For the text-containing cell, return its midpoint in [x, y] coordinate format. 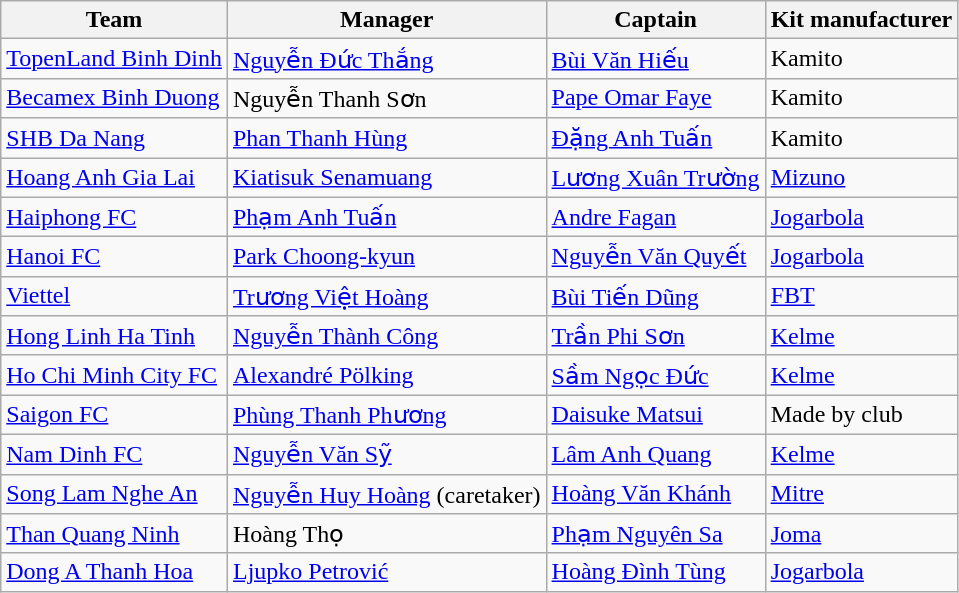
Saigon FC [114, 415]
Viettel [114, 296]
Nguyễn Thanh Sơn [386, 98]
Nguyễn Huy Hoàng (caretaker) [386, 494]
Hoang Anh Gia Lai [114, 178]
Park Choong-kyun [386, 257]
Bùi Tiến Dũng [656, 296]
Hoàng Văn Khánh [656, 494]
Mitre [862, 494]
Hanoi FC [114, 257]
Alexandré Pölking [386, 375]
Joma [862, 534]
Nguyễn Thành Công [386, 336]
Team [114, 20]
Lâm Anh Quang [656, 454]
Phùng Thanh Phương [386, 415]
Nguyễn Văn Sỹ [386, 454]
Becamex Binh Duong [114, 98]
Ho Chi Minh City FC [114, 375]
FBT [862, 296]
Captain [656, 20]
Phan Thanh Hùng [386, 138]
Manager [386, 20]
Sầm Ngọc Đức [656, 375]
Phạm Nguyên Sa [656, 534]
SHB Da Nang [114, 138]
Than Quang Ninh [114, 534]
Andre Fagan [656, 217]
Hong Linh Ha Tinh [114, 336]
Hoàng Thọ [386, 534]
Dong A Thanh Hoa [114, 572]
Pape Omar Faye [656, 98]
Ljupko Petrović [386, 572]
Trần Phi Sơn [656, 336]
Mizuno [862, 178]
Bùi Văn Hiếu [656, 59]
Haiphong FC [114, 217]
Nguyễn Đức Thắng [386, 59]
Kit manufacturer [862, 20]
Đặng Anh Tuấn [656, 138]
Trương Việt Hoàng [386, 296]
Song Lam Nghe An [114, 494]
Lương Xuân Trường [656, 178]
Daisuke Matsui [656, 415]
Phạm Anh Tuấn [386, 217]
Hoàng Đình Tùng [656, 572]
TopenLand Binh Dinh [114, 59]
Kiatisuk Senamuang [386, 178]
Made by club [862, 415]
Nguyễn Văn Quyết [656, 257]
Nam Dinh FC [114, 454]
